Output the (x, y) coordinate of the center of the cell containing the given text.  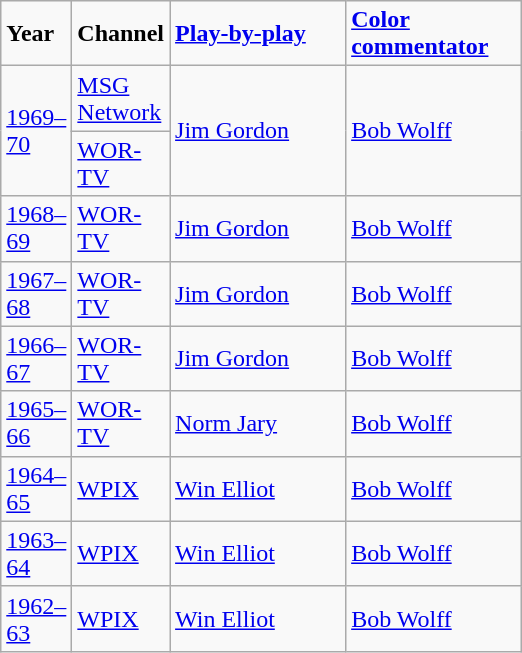
Color commentator (434, 34)
1969–70 (36, 131)
1968–69 (36, 228)
1966–67 (36, 358)
1964–65 (36, 488)
Play-by-play (258, 34)
Norm Jary (258, 424)
1962–63 (36, 618)
1967–68 (36, 294)
MSG Network (121, 98)
Year (36, 34)
Channel (121, 34)
1963–64 (36, 554)
1965–66 (36, 424)
